Search for the cell housing the specified text and yield its [X, Y] center coordinate. 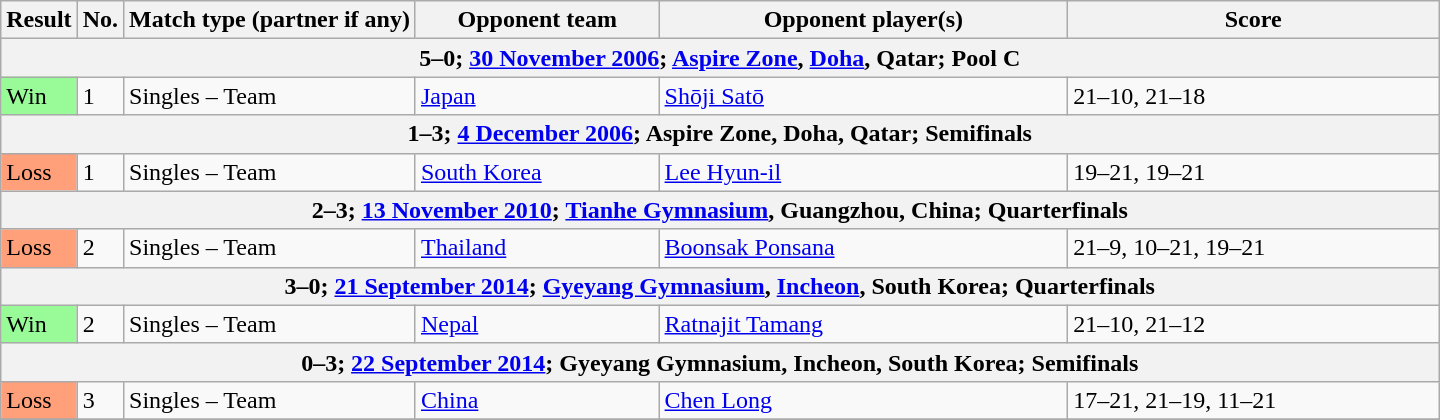
Ratnajit Tamang [864, 324]
Match type (partner if any) [270, 20]
17–21, 21–19, 11–21 [1254, 400]
Lee Hyun-il [864, 172]
21–10, 21–18 [1254, 96]
21–9, 10–21, 19–21 [1254, 248]
Boonsak Ponsana [864, 248]
3–0; 21 September 2014; Gyeyang Gymnasium, Incheon, South Korea; Quarterfinals [720, 286]
2–3; 13 November 2010; Tianhe Gymnasium, Guangzhou, China; Quarterfinals [720, 210]
19–21, 19–21 [1254, 172]
Score [1254, 20]
China [537, 400]
Japan [537, 96]
Opponent team [537, 20]
South Korea [537, 172]
Shōji Satō [864, 96]
Opponent player(s) [864, 20]
0–3; 22 September 2014; Gyeyang Gymnasium, Incheon, South Korea; Semifinals [720, 362]
Nepal [537, 324]
21–10, 21–12 [1254, 324]
No. [100, 20]
Thailand [537, 248]
Result [39, 20]
5–0; 30 November 2006; Aspire Zone, Doha, Qatar; Pool C [720, 58]
Chen Long [864, 400]
3 [100, 400]
1–3; 4 December 2006; Aspire Zone, Doha, Qatar; Semifinals [720, 134]
